Search for the cell housing the specified text and yield its (x, y) center coordinate. 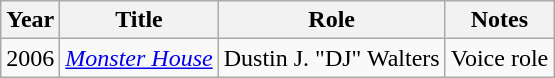
Dustin J. "DJ" Walters (332, 58)
Monster House (139, 58)
Notes (500, 20)
Title (139, 20)
2006 (30, 58)
Year (30, 20)
Voice role (500, 58)
Role (332, 20)
